Provide the [X, Y] coordinate of the cell's center where the given text is located.  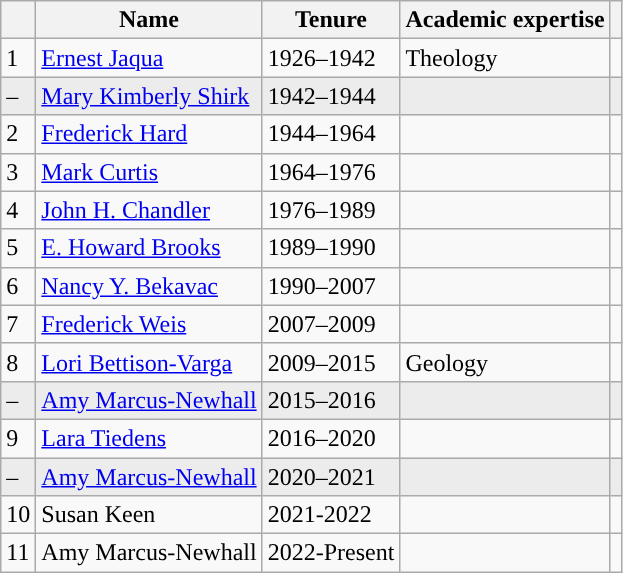
Academic expertise [505, 20]
2021-2022 [331, 515]
3 [18, 172]
Tenure [331, 20]
2007–2009 [331, 324]
4 [18, 210]
Lori Bettison-Varga [149, 362]
9 [18, 438]
2016–2020 [331, 438]
Name [149, 20]
1964–1976 [331, 172]
Susan Keen [149, 515]
2 [18, 134]
1926–1942 [331, 58]
1976–1989 [331, 210]
1 [18, 58]
2015–2016 [331, 400]
Mary Kimberly Shirk [149, 96]
10 [18, 515]
Nancy Y. Bekavac [149, 286]
Frederick Weis [149, 324]
11 [18, 553]
John H. Chandler [149, 210]
Mark Curtis [149, 172]
Ernest Jaqua [149, 58]
Lara Tiedens [149, 438]
1942–1944 [331, 96]
1989–1990 [331, 248]
1990–2007 [331, 286]
2022-Present [331, 553]
Frederick Hard [149, 134]
Theology [505, 58]
2020–2021 [331, 477]
1944–1964 [331, 134]
E. Howard Brooks [149, 248]
2009–2015 [331, 362]
8 [18, 362]
5 [18, 248]
6 [18, 286]
Geology [505, 362]
7 [18, 324]
